Capture the cell that displays the provided text and extract its [X, Y] central coordinate. 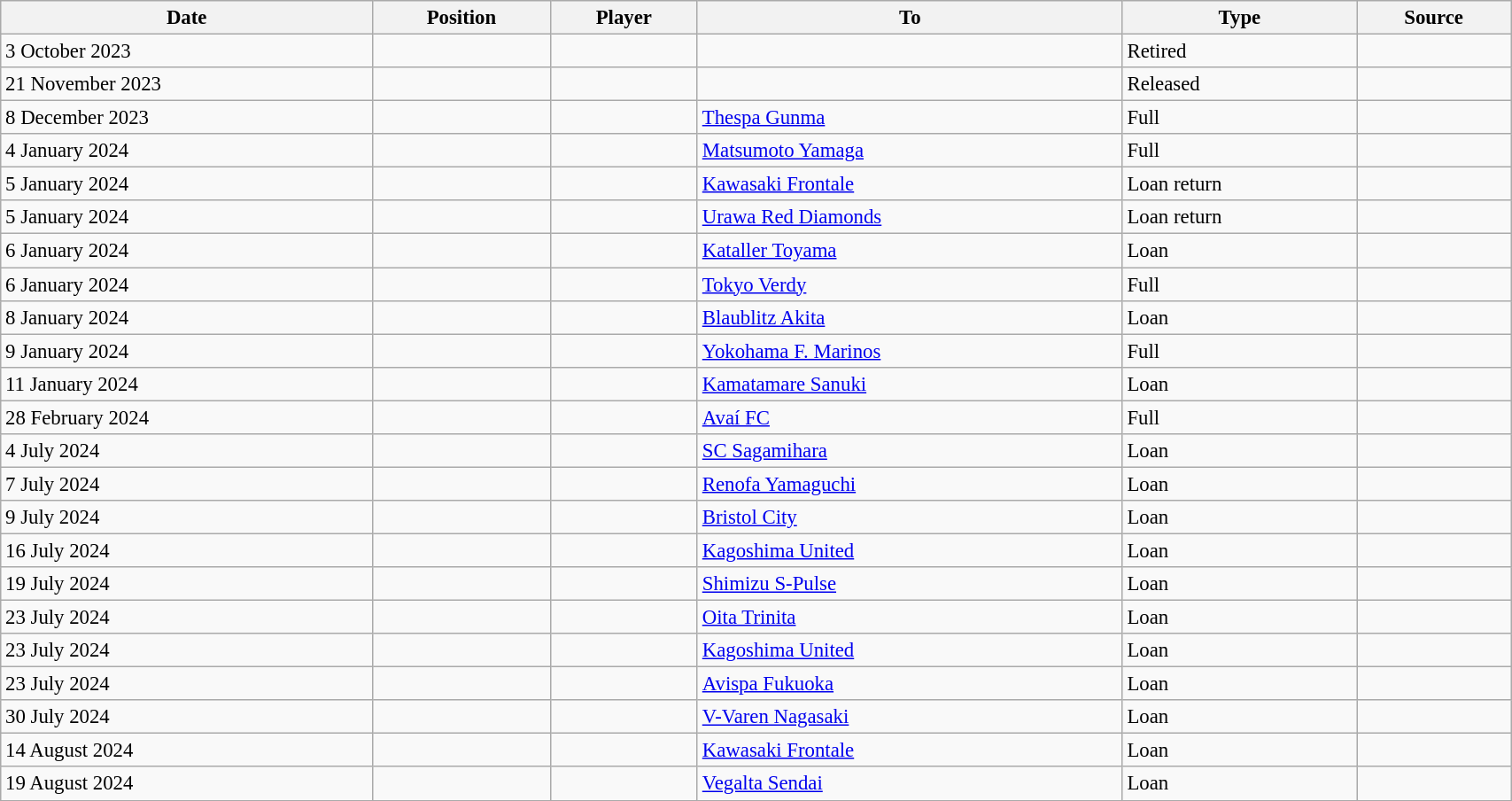
V-Varen Nagasaki [910, 717]
Source [1434, 18]
SC Sagamihara [910, 451]
Tokyo Verdy [910, 284]
Kataller Toyama [910, 251]
Urawa Red Diamonds [910, 217]
4 July 2024 [187, 451]
Player [624, 18]
21 November 2023 [187, 84]
19 August 2024 [187, 784]
11 January 2024 [187, 384]
To [910, 18]
Avispa Fukuoka [910, 684]
Shimizu S-Pulse [910, 584]
16 July 2024 [187, 550]
Position [462, 18]
9 July 2024 [187, 517]
9 January 2024 [187, 351]
4 January 2024 [187, 151]
3 October 2023 [187, 51]
Yokohama F. Marinos [910, 351]
Retired [1240, 51]
Matsumoto Yamaga [910, 151]
30 July 2024 [187, 717]
Renofa Yamaguchi [910, 484]
Kamatamare Sanuki [910, 384]
28 February 2024 [187, 417]
Date [187, 18]
14 August 2024 [187, 750]
Bristol City [910, 517]
Type [1240, 18]
Avaí FC [910, 417]
Oita Trinita [910, 618]
8 January 2024 [187, 317]
Blaublitz Akita [910, 317]
Vegalta Sendai [910, 784]
Released [1240, 84]
Thespa Gunma [910, 118]
7 July 2024 [187, 484]
19 July 2024 [187, 584]
8 December 2023 [187, 118]
